Return (x, y) of the center of cell containing provided text 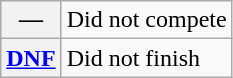
DNF (31, 58)
— (31, 20)
Did not finish (146, 58)
Did not compete (146, 20)
